Capture the cell that displays the provided text and extract its (X, Y) central coordinate. 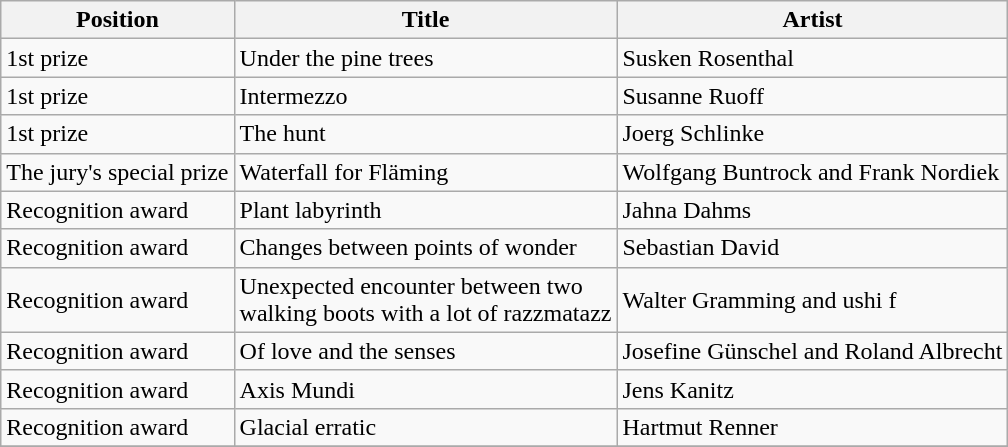
Susken Rosenthal (812, 58)
Plant labyrinth (426, 210)
Glacial erratic (426, 427)
Waterfall for Fläming (426, 172)
Unexpected encounter between twowalking boots with a lot of razzmatazz (426, 300)
Changes between points of wonder (426, 248)
Position (118, 20)
Jahna Dahms (812, 210)
Susanne Ruoff (812, 96)
The hunt (426, 134)
The jury's special prize (118, 172)
Intermezzo (426, 96)
Sebastian David (812, 248)
Josefine Günschel and Roland Albrecht (812, 351)
Jens Kanitz (812, 389)
Walter Gramming and ushi f (812, 300)
Wolfgang Buntrock and Frank Nordiek (812, 172)
Of love and the senses (426, 351)
Artist (812, 20)
Under the pine trees (426, 58)
Title (426, 20)
Axis Mundi (426, 389)
Hartmut Renner (812, 427)
Joerg Schlinke (812, 134)
